Determine the (x, y) coordinate at the center of the cell enclosing the given text.  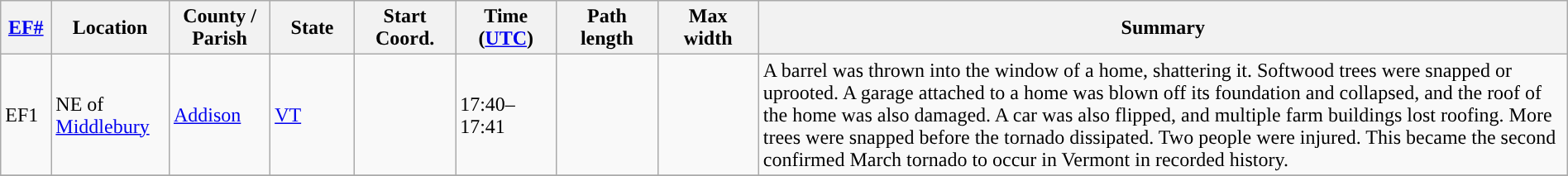
Max width (708, 28)
Location (111, 28)
Time (UTC) (506, 28)
County / Parish (219, 28)
EF# (26, 28)
Path length (607, 28)
Addison (219, 115)
NE of Middlebury (111, 115)
17:40–17:41 (506, 115)
State (313, 28)
Start Coord. (404, 28)
EF1 (26, 115)
VT (313, 115)
Summary (1163, 28)
